Detect which cell encompasses the target text, then output its [x, y] center coordinate. 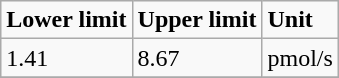
pmol/s [300, 58]
Lower limit [66, 20]
1.41 [66, 58]
Upper limit [197, 20]
8.67 [197, 58]
Unit [300, 20]
